Scan for the cell matching the given text and deliver its (x, y) coordinate at center. 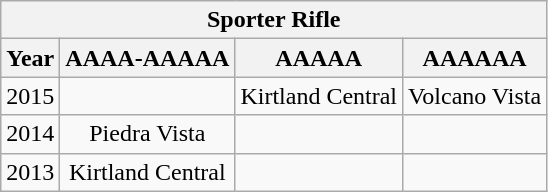
AAAAA (319, 58)
2014 (30, 134)
Sporter Rifle (274, 20)
AAAA-AAAAA (148, 58)
2013 (30, 172)
Year (30, 58)
Volcano Vista (475, 96)
Piedra Vista (148, 134)
2015 (30, 96)
AAAAAA (475, 58)
